From the cell containing the given text, extract its center point as [X, Y] coordinate. 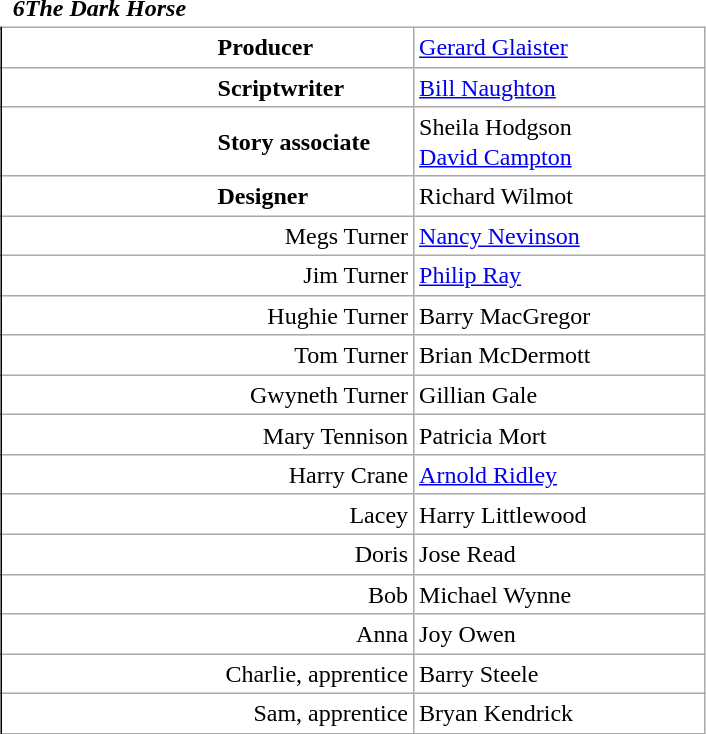
Jim Turner [208, 275]
Scriptwriter [208, 87]
Mary Tennison [208, 435]
Michael Wynne [560, 594]
Richard Wilmot [560, 196]
Gwyneth Turner [208, 395]
Gillian Gale [560, 395]
Joy Owen [560, 634]
Megs Turner [208, 236]
Harry Crane [208, 475]
Philip Ray [560, 275]
Designer [208, 196]
Hughie Turner [208, 315]
Barry MacGregor [560, 315]
Harry Littlewood [560, 514]
Producer [208, 47]
Patricia Mort [560, 435]
Anna [208, 634]
Jose Read [560, 554]
Tom Turner [208, 355]
Lacey [208, 514]
Gerard Glaister [560, 47]
Arnold Ridley [560, 475]
Sam, apprentice [208, 714]
Sheila HodgsonDavid Campton [560, 142]
Doris [208, 554]
Bill Naughton [560, 87]
Bryan Kendrick [560, 714]
Charlie, apprentice [208, 674]
Nancy Nevinson [560, 236]
Bob [208, 594]
Barry Steele [560, 674]
Story associate [208, 142]
Brian McDermott [560, 355]
